Extract the (x, y) coordinate from the center of the cell holding the provided text.  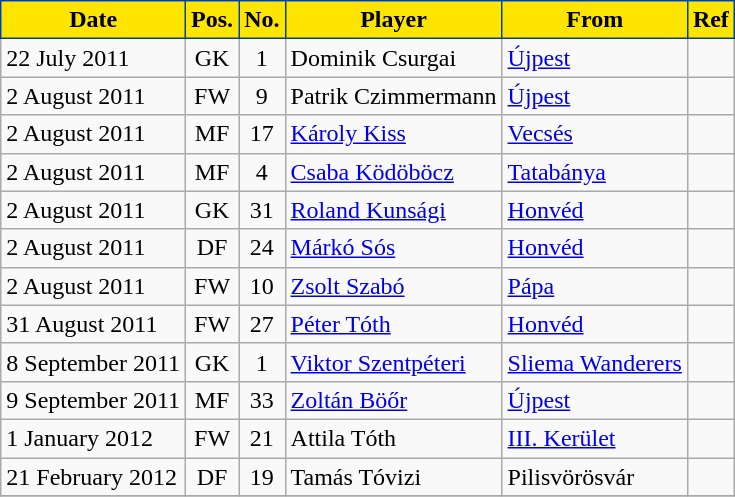
10 (262, 286)
From (594, 20)
Zoltán Böőr (394, 400)
Player (394, 20)
21 February 2012 (94, 477)
Patrik Czimmermann (394, 96)
No. (262, 20)
4 (262, 172)
Attila Tóth (394, 438)
31 (262, 210)
Pos. (212, 20)
1 January 2012 (94, 438)
17 (262, 134)
Date (94, 20)
Sliema Wanderers (594, 362)
8 September 2011 (94, 362)
Zsolt Szabó (394, 286)
Márkó Sós (394, 248)
31 August 2011 (94, 324)
Csaba Ködöböcz (394, 172)
Vecsés (594, 134)
Ref (710, 20)
33 (262, 400)
9 (262, 96)
Károly Kiss (394, 134)
Pápa (594, 286)
Roland Kunsági (394, 210)
Pilisvörösvár (594, 477)
9 September 2011 (94, 400)
22 July 2011 (94, 58)
21 (262, 438)
24 (262, 248)
Tatabánya (594, 172)
Dominik Csurgai (394, 58)
Tamás Tóvizi (394, 477)
19 (262, 477)
Viktor Szentpéteri (394, 362)
Péter Tóth (394, 324)
III. Kerület (594, 438)
27 (262, 324)
